Pinpoint the cell where the given text exists, returning its (X, Y) midpoint coordinate. 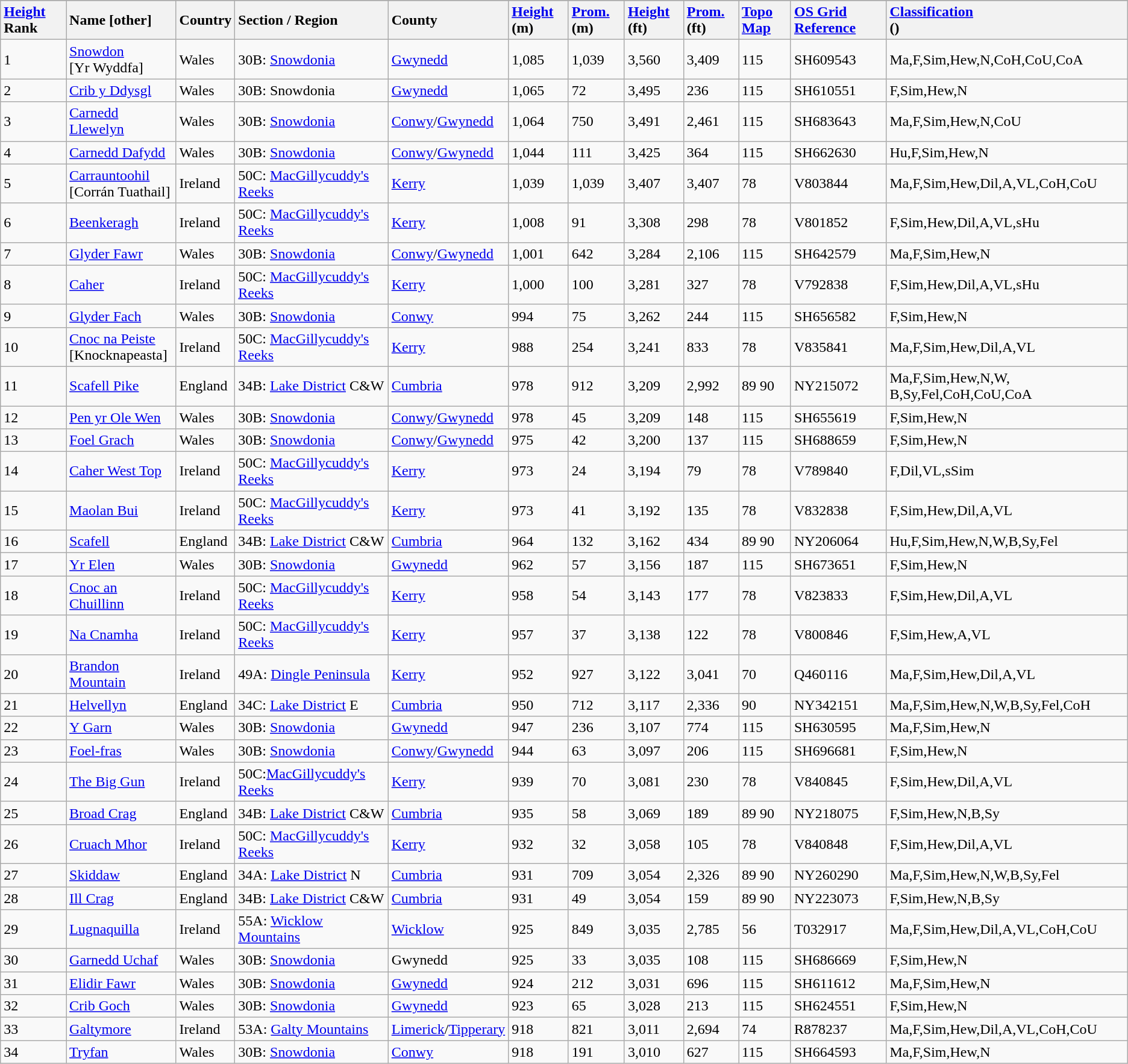
F,Dil,VL,sSim (1007, 471)
Topo Map (765, 20)
3,156 (654, 565)
Na Cnamha (122, 635)
712 (597, 705)
923 (539, 1006)
988 (539, 347)
Country (205, 20)
Limerick/Tipperary (448, 1029)
3,010 (654, 1052)
SH611612 (838, 983)
187 (711, 565)
Scafell (122, 542)
Cnoc an Chuillinn (122, 595)
2,785 (711, 929)
1,085 (539, 59)
148 (711, 418)
V835841 (838, 347)
939 (539, 782)
Ma,F,Sim,Hew,N,W,B,Sy,Fel (1007, 875)
V840848 (838, 843)
27 (34, 875)
Crib y Ddysgl (122, 90)
132 (597, 542)
Snowdon[Yr Wyddfa] (122, 59)
935 (539, 813)
13 (34, 440)
91 (597, 223)
159 (711, 898)
122 (711, 635)
434 (711, 542)
28 (34, 898)
3,425 (654, 152)
964 (539, 542)
34C: Lake District E (312, 705)
3,491 (654, 122)
Glyder Fawr (122, 254)
V800846 (838, 635)
20 (34, 674)
3,011 (654, 1029)
327 (711, 284)
V803844 (838, 183)
16 (34, 542)
49A: Dingle Peninsula (312, 674)
Caher (122, 284)
Height (m) (539, 20)
Section / Region (312, 20)
17 (34, 565)
75 (597, 316)
23 (34, 751)
1,001 (539, 254)
3,241 (654, 347)
627 (711, 1052)
Prom. (m) (597, 20)
2,106 (711, 254)
6 (34, 223)
SH686669 (838, 960)
3,284 (654, 254)
Carrauntoohil[Corrán Tuathail] (122, 183)
191 (597, 1052)
2,694 (711, 1029)
975 (539, 440)
3,117 (654, 705)
Carnedd Dafydd (122, 152)
3 (34, 122)
25 (34, 813)
31 (34, 983)
1,044 (539, 152)
37 (597, 635)
3,031 (654, 983)
Elidir Fawr (122, 983)
County (448, 20)
OS Grid Reference (838, 20)
849 (597, 929)
SH688659 (838, 440)
55A: Wicklow Mountains (312, 929)
Ma,F,Sim,Hew,N,CoU (1007, 122)
230 (711, 782)
Classification() (1007, 20)
V801852 (838, 223)
SH655619 (838, 418)
2,326 (711, 875)
212 (597, 983)
SH664593 (838, 1052)
177 (711, 595)
3,200 (654, 440)
7 (34, 254)
750 (597, 122)
Garnedd Uchaf (122, 960)
821 (597, 1029)
V823833 (838, 595)
19 (34, 635)
105 (711, 843)
1,008 (539, 223)
34 (34, 1052)
3,262 (654, 316)
50C:MacGillycuddy's Reeks (312, 782)
74 (765, 1029)
206 (711, 751)
Prom. (ft) (711, 20)
213 (711, 1006)
3,081 (654, 782)
Foel Grach (122, 440)
952 (539, 674)
63 (597, 751)
2,336 (711, 705)
Hu,F,Sim,Hew,N (1007, 152)
Pen yr Ole Wen (122, 418)
833 (711, 347)
Brandon Mountain (122, 674)
65 (597, 1006)
298 (711, 223)
NY223073 (838, 898)
45 (597, 418)
137 (711, 440)
57 (597, 565)
3,143 (654, 595)
Yr Elen (122, 565)
2,992 (711, 386)
Height (ft) (654, 20)
SH630595 (838, 728)
Name [other] (122, 20)
927 (597, 674)
42 (597, 440)
Crib Goch (122, 1006)
SH656582 (838, 316)
Carnedd Llewelyn (122, 122)
F,Sim,Hew,A,VL (1007, 635)
958 (539, 595)
NY215072 (838, 386)
21 (34, 705)
3,192 (654, 511)
SH662630 (838, 152)
Ma,F,Sim,Hew,N,CoH,CoU,CoA (1007, 59)
NY218075 (838, 813)
8 (34, 284)
3,194 (654, 471)
Scafell Pike (122, 386)
10 (34, 347)
3,069 (654, 813)
26 (34, 843)
41 (597, 511)
3,560 (654, 59)
1,000 (539, 284)
18 (34, 595)
72 (597, 90)
4 (34, 152)
3,041 (711, 674)
SH609543 (838, 59)
696 (711, 983)
1 (34, 59)
Caher West Top (122, 471)
Galtymore (122, 1029)
Lugnaquilla (122, 929)
3,122 (654, 674)
R878237 (838, 1029)
3,058 (654, 843)
15 (34, 511)
3,097 (654, 751)
912 (597, 386)
3,162 (654, 542)
3,107 (654, 728)
3,138 (654, 635)
Cruach Mhor (122, 843)
79 (711, 471)
3,409 (711, 59)
135 (711, 511)
994 (539, 316)
Maolan Bui (122, 511)
957 (539, 635)
364 (711, 152)
58 (597, 813)
Q460116 (838, 674)
950 (539, 705)
3,495 (654, 90)
709 (597, 875)
SH673651 (838, 565)
30 (34, 960)
53A: Galty Mountains (312, 1029)
56 (765, 929)
Hu,F,Sim,Hew,N,W,B,Sy,Fel (1007, 542)
90 (765, 705)
2,461 (711, 122)
5 (34, 183)
NY342151 (838, 705)
Foel-fras (122, 751)
Ill Crag (122, 898)
SH624551 (838, 1006)
SH696681 (838, 751)
3,308 (654, 223)
1,064 (539, 122)
Skiddaw (122, 875)
189 (711, 813)
14 (34, 471)
Glyder Fach (122, 316)
3,281 (654, 284)
V832838 (838, 511)
Helvellyn (122, 705)
Ma,F,Sim,Hew,N,W, B,Sy,Fel,CoH,CoU,CoA (1007, 386)
29 (34, 929)
3,028 (654, 1006)
V840845 (838, 782)
11 (34, 386)
254 (597, 347)
947 (539, 728)
NY260290 (838, 875)
Cnoc na Peiste[Knocknapeasta] (122, 347)
108 (711, 960)
49 (597, 898)
642 (597, 254)
54 (597, 595)
Height Rank (34, 20)
2 (34, 90)
774 (711, 728)
12 (34, 418)
SH642579 (838, 254)
NY206064 (838, 542)
Beenkeragh (122, 223)
34A: Lake District N (312, 875)
V792838 (838, 284)
The Big Gun (122, 782)
Ma,F,Sim,Hew,N,W,B,Sy,Fel,CoH (1007, 705)
22 (34, 728)
962 (539, 565)
Y Garn (122, 728)
100 (597, 284)
Tryfan (122, 1052)
SH683643 (838, 122)
244 (711, 316)
Wicklow (448, 929)
SH610551 (838, 90)
V789840 (838, 471)
Broad Crag (122, 813)
944 (539, 751)
932 (539, 843)
9 (34, 316)
924 (539, 983)
111 (597, 152)
T032917 (838, 929)
1,065 (539, 90)
